Search for the cell housing the specified text and yield its (X, Y) center coordinate. 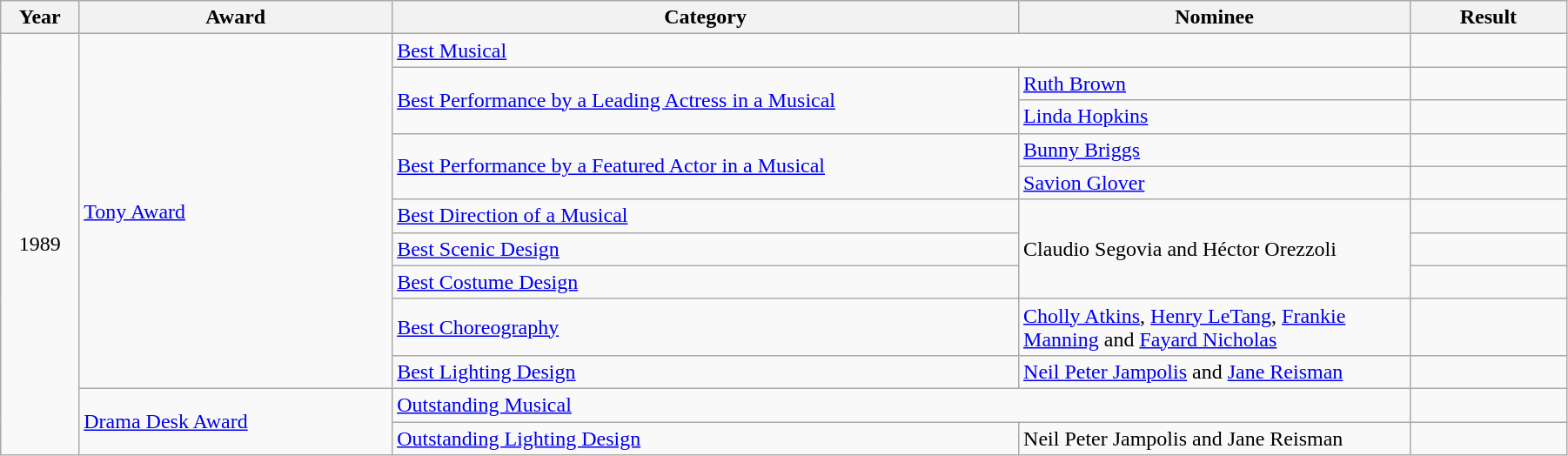
Best Direction of a Musical (706, 216)
Nominee (1215, 17)
Best Choreography (706, 327)
Result (1488, 17)
1989 (40, 245)
Year (40, 17)
Best Musical (901, 50)
Ruth Brown (1215, 84)
Cholly Atkins, Henry LeTang, Frankie Manning and Fayard Nicholas (1215, 327)
Tony Award (236, 211)
Claudio Segovia and Héctor Orezzoli (1215, 249)
Best Performance by a Leading Actress in a Musical (706, 100)
Linda Hopkins (1215, 117)
Drama Desk Award (236, 421)
Category (706, 17)
Savion Glover (1215, 183)
Outstanding Musical (901, 405)
Best Performance by a Featured Actor in a Musical (706, 166)
Bunny Briggs (1215, 150)
Award (236, 17)
Best Lighting Design (706, 372)
Outstanding Lighting Design (706, 438)
Best Costume Design (706, 282)
Best Scenic Design (706, 249)
